Locate the cell with the specified text and output its (X, Y) center coordinate. 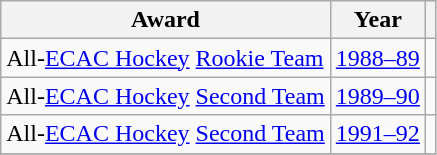
1989–90 (378, 96)
1991–92 (378, 134)
Award (166, 20)
All-ECAC Hockey Rookie Team (166, 58)
1988–89 (378, 58)
Year (378, 20)
